Detect which cell encompasses the target text, then output its (X, Y) center coordinate. 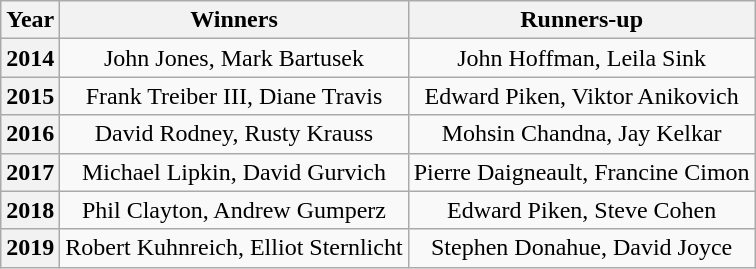
Phil Clayton, Andrew Gumperz (234, 210)
Michael Lipkin, David Gurvich (234, 172)
2018 (30, 210)
2017 (30, 172)
Winners (234, 20)
2019 (30, 248)
David Rodney, Rusty Krauss (234, 134)
Stephen Donahue, David Joyce (582, 248)
Pierre Daigneault, Francine Cimon (582, 172)
2015 (30, 96)
Year (30, 20)
Edward Piken, Steve Cohen (582, 210)
John Jones, Mark Bartusek (234, 58)
Edward Piken, Viktor Anikovich (582, 96)
2014 (30, 58)
2016 (30, 134)
Robert Kuhnreich, Elliot Sternlicht (234, 248)
Runners-up (582, 20)
John Hoffman, Leila Sink (582, 58)
Mohsin Chandna, Jay Kelkar (582, 134)
Frank Treiber III, Diane Travis (234, 96)
